Determine the (x, y) coordinate at the center of the cell enclosing the given text.  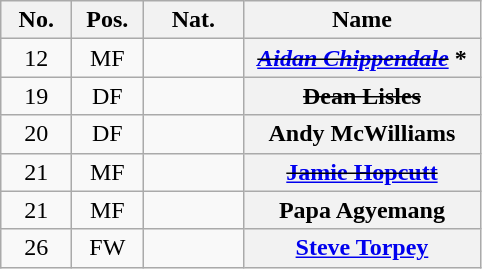
FW (108, 248)
12 (36, 58)
19 (36, 96)
20 (36, 134)
26 (36, 248)
Name (362, 20)
Pos. (108, 20)
Papa Agyemang (362, 210)
Aidan Chippendale * (362, 58)
Jamie Hopcutt (362, 172)
Steve Torpey (362, 248)
Andy McWilliams (362, 134)
No. (36, 20)
Dean Lisles (362, 96)
Nat. (194, 20)
